Output the (x, y) coordinate of the center of the cell containing the given text.  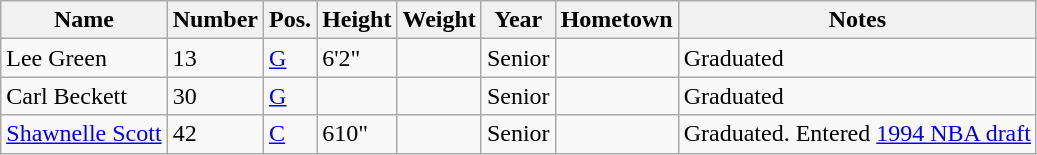
30 (215, 96)
Shawnelle Scott (84, 134)
Carl Beckett (84, 96)
Notes (857, 20)
42 (215, 134)
Weight (439, 20)
610" (357, 134)
Lee Green (84, 58)
Hometown (616, 20)
Graduated. Entered 1994 NBA draft (857, 134)
Year (518, 20)
Number (215, 20)
C (290, 134)
13 (215, 58)
Pos. (290, 20)
Height (357, 20)
Name (84, 20)
6'2" (357, 58)
